Detect which cell encompasses the target text, then output its [X, Y] center coordinate. 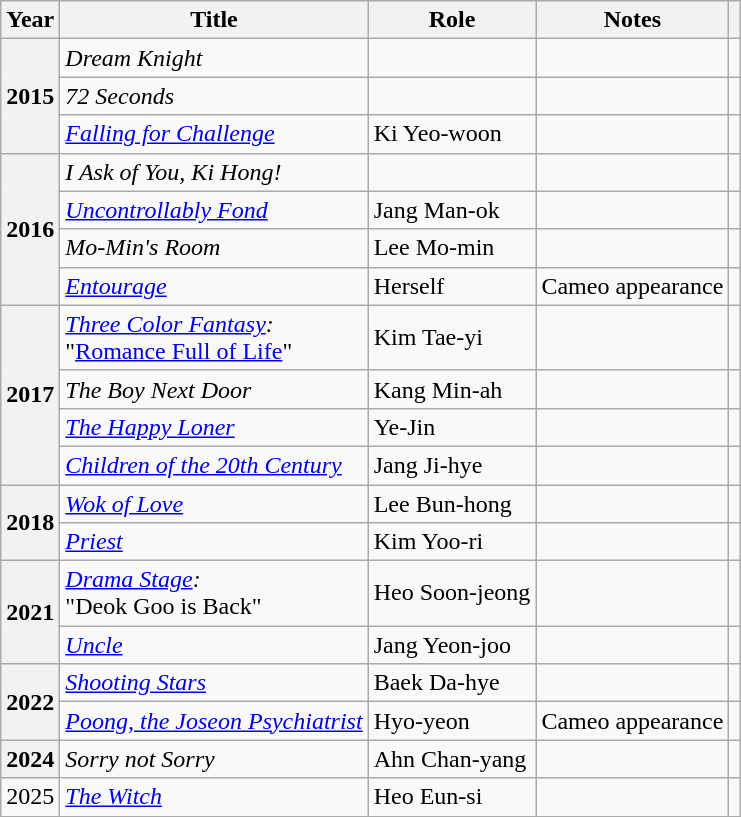
Herself [452, 286]
Ki Yeo-woon [452, 134]
2021 [30, 612]
Uncontrollably Fond [214, 210]
Entourage [214, 286]
Drama Stage:"Deok Goo is Back" [214, 594]
72 Seconds [214, 96]
2018 [30, 522]
Children of the 20th Century [214, 465]
The Happy Loner [214, 427]
Kim Tae-yi [452, 338]
Notes [632, 20]
2025 [30, 797]
Wok of Love [214, 503]
Jang Ji-hye [452, 465]
Falling for Challenge [214, 134]
Sorry not Sorry [214, 759]
The Witch [214, 797]
Jang Man-ok [452, 210]
2022 [30, 702]
2016 [30, 229]
Poong, the Joseon Psychiatrist [214, 721]
Kim Yoo-ri [452, 542]
2017 [30, 394]
Hyo-yeon [452, 721]
Heo Soon-jeong [452, 594]
Year [30, 20]
Three Color Fantasy:"Romance Full of Life" [214, 338]
The Boy Next Door [214, 389]
Baek Da-hye [452, 683]
Ahn Chan-yang [452, 759]
Dream Knight [214, 58]
Shooting Stars [214, 683]
Jang Yeon-joo [452, 645]
2024 [30, 759]
Title [214, 20]
2015 [30, 96]
Uncle [214, 645]
I Ask of You, Ki Hong! [214, 172]
Kang Min-ah [452, 389]
Lee Mo-min [452, 248]
Heo Eun-si [452, 797]
Lee Bun-hong [452, 503]
Role [452, 20]
Mo-Min's Room [214, 248]
Priest [214, 542]
Ye-Jin [452, 427]
